Locate the cell with the specified text and output its (x, y) center coordinate. 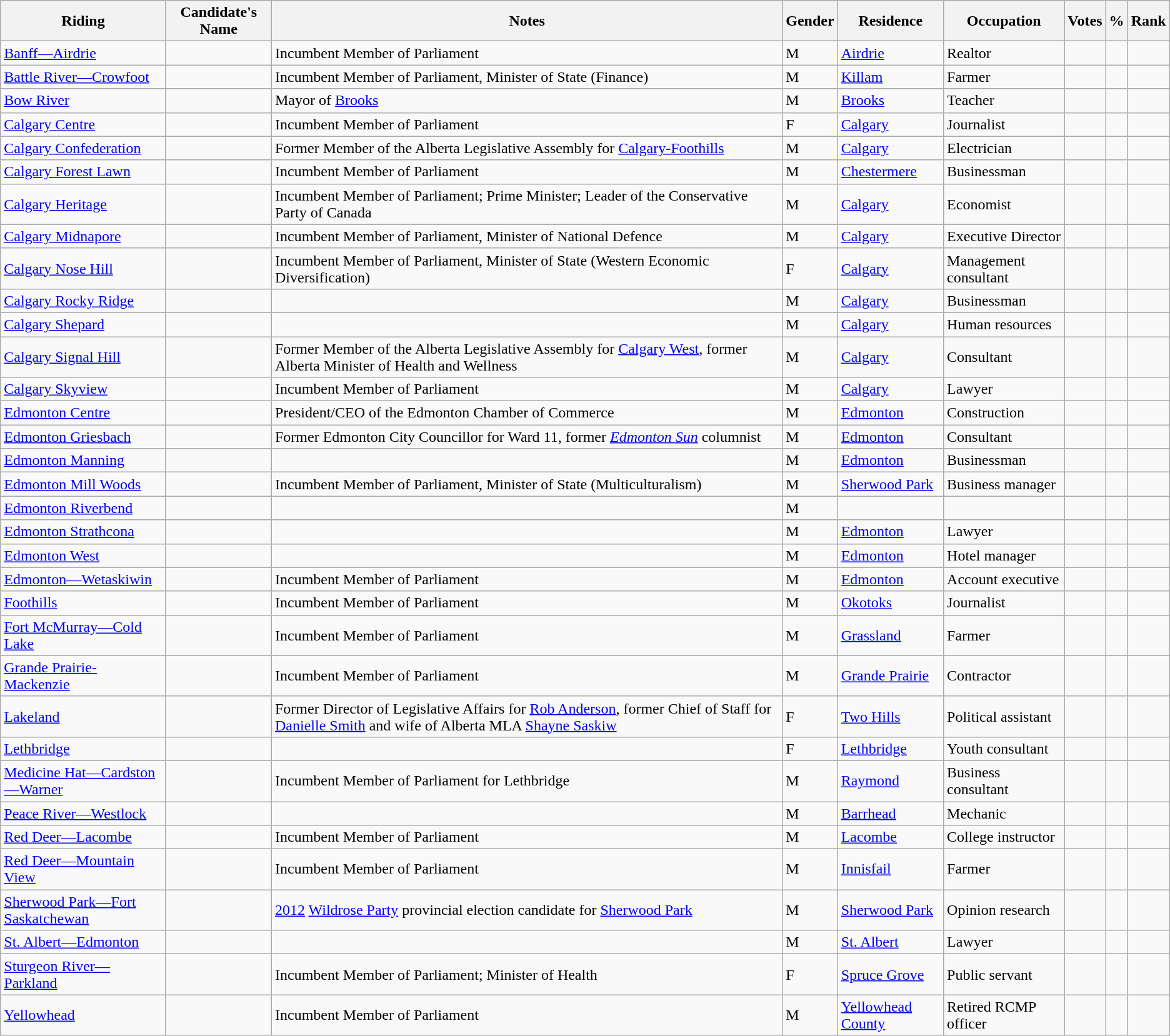
Votes (1085, 21)
Executive Director (1004, 236)
Incumbent Member of Parliament for Lethbridge (526, 781)
Calgary Confederation (83, 148)
Riding (83, 21)
Foothills (83, 603)
Management consultant (1004, 269)
Innisfail (890, 870)
St. Albert (890, 942)
College instructor (1004, 837)
Realtor (1004, 53)
Edmonton Mill Woods (83, 484)
President/CEO of the Edmonton Chamber of Commerce (526, 413)
Okotoks (890, 603)
Lakeland (83, 716)
Airdrie (890, 53)
St. Albert—Edmonton (83, 942)
Business consultant (1004, 781)
Mechanic (1004, 813)
Incumbent Member of Parliament, Minister of State (Finance) (526, 77)
Former Director of Legislative Affairs for Rob Anderson, former Chief of Staff for Danielle Smith and wife of Alberta MLA Shayne Saskiw (526, 716)
Chestermere (890, 172)
Former Edmonton City Councillor for Ward 11, former Edmonton Sun columnist (526, 437)
Mayor of Brooks (526, 101)
Former Member of the Alberta Legislative Assembly for Calgary-Foothills (526, 148)
Lacombe (890, 837)
Political assistant (1004, 716)
Grande Prairie-Mackenzie (83, 676)
Electrician (1004, 148)
Edmonton Strathcona (83, 532)
Calgary Midnapore (83, 236)
Rank (1149, 21)
Medicine Hat—Cardston—Warner (83, 781)
Calgary Rocky Ridge (83, 301)
% (1116, 21)
Incumbent Member of Parliament, Minister of State (Multiculturalism) (526, 484)
Battle River—Crowfoot (83, 77)
Incumbent Member of Parliament; Minister of Health (526, 975)
Calgary Nose Hill (83, 269)
Retired RCMP officer (1004, 1015)
Opinion research (1004, 910)
Economist (1004, 204)
Grande Prairie (890, 676)
Former Member of the Alberta Legislative Assembly for Calgary West, former Alberta Minister of Health and Wellness (526, 356)
Calgary Forest Lawn (83, 172)
Banff—Airdrie (83, 53)
Calgary Signal Hill (83, 356)
Killam (890, 77)
Brooks (890, 101)
Candidate's Name (219, 21)
Construction (1004, 413)
Two Hills (890, 716)
Yellowhead County (890, 1015)
Red Deer—Lacombe (83, 837)
Calgary Centre (83, 124)
Youth consultant (1004, 749)
Edmonton Manning (83, 461)
Human resources (1004, 324)
Sturgeon River—Parkland (83, 975)
Account executive (1004, 579)
Contractor (1004, 676)
Edmonton Griesbach (83, 437)
Residence (890, 21)
Spruce Grove (890, 975)
Peace River—Westlock (83, 813)
Incumbent Member of Parliament, Minister of National Defence (526, 236)
Sherwood Park—Fort Saskatchewan (83, 910)
Red Deer—Mountain View (83, 870)
Hotel manager (1004, 555)
Notes (526, 21)
Gender (810, 21)
Barrhead (890, 813)
Public servant (1004, 975)
Edmonton Centre (83, 413)
2012 Wildrose Party provincial election candidate for Sherwood Park (526, 910)
Edmonton—Wetaskiwin (83, 579)
Occupation (1004, 21)
Calgary Skyview (83, 389)
Business manager (1004, 484)
Calgary Shepard (83, 324)
Yellowhead (83, 1015)
Grassland (890, 635)
Calgary Heritage (83, 204)
Fort McMurray—Cold Lake (83, 635)
Teacher (1004, 101)
Edmonton Riverbend (83, 508)
Bow River (83, 101)
Raymond (890, 781)
Incumbent Member of Parliament; Prime Minister; Leader of the Conservative Party of Canada (526, 204)
Incumbent Member of Parliament, Minister of State (Western Economic Diversification) (526, 269)
Edmonton West (83, 555)
